Capture the cell that displays the provided text and extract its [X, Y] central coordinate. 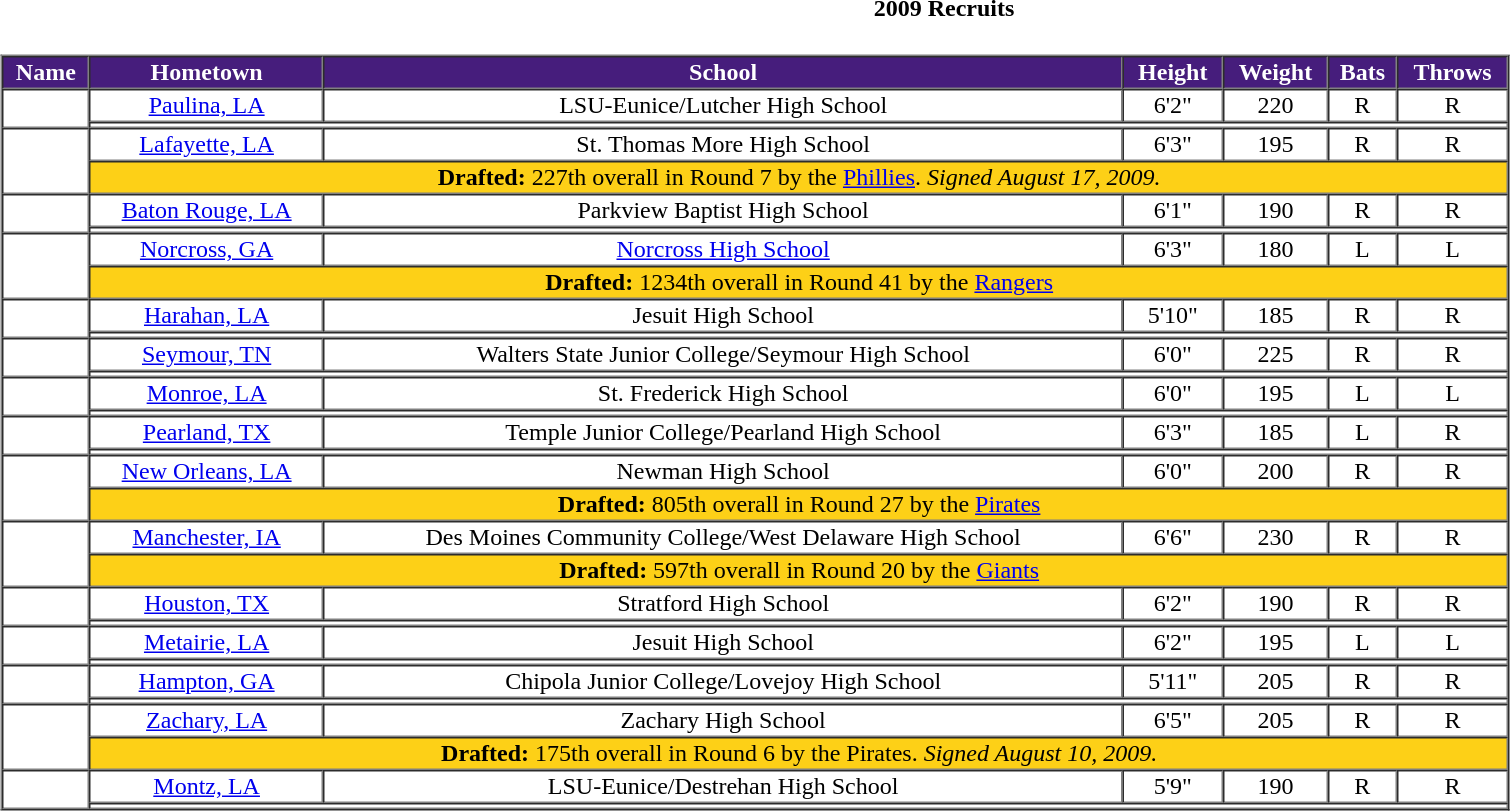
Montz, LA [207, 786]
230 [1276, 538]
Manchester, IA [207, 538]
Parkview Baptist High School [724, 210]
Drafted: 227th overall in Round 7 by the Phillies. Signed August 17, 2009. [800, 178]
Newman High School [724, 472]
6'1" [1173, 210]
Drafted: 597th overall in Round 20 by the Giants [800, 570]
5'11" [1173, 682]
Bats [1362, 72]
225 [1276, 354]
200 [1276, 472]
6'5" [1173, 720]
Pearland, TX [207, 432]
Harahan, LA [207, 316]
Temple Junior College/Pearland High School [724, 432]
St. Thomas More High School [724, 144]
Monroe, LA [207, 394]
New Orleans, LA [207, 472]
Stratford High School [724, 604]
Baton Rouge, LA [207, 210]
Norcross High School [724, 250]
Throws [1452, 72]
Lafayette, LA [207, 144]
Height [1173, 72]
Weight [1276, 72]
Seymour, TN [207, 354]
Paulina, LA [207, 106]
220 [1276, 106]
Norcross, GA [207, 250]
LSU-Eunice/Destrehan High School [724, 786]
180 [1276, 250]
Metairie, LA [207, 642]
5'10" [1173, 316]
6'6" [1173, 538]
LSU-Eunice/Lutcher High School [724, 106]
5'9" [1173, 786]
Zachary High School [724, 720]
Des Moines Community College/West Delaware High School [724, 538]
Hampton, GA [207, 682]
Name [46, 72]
Drafted: 1234th overall in Round 41 by the Rangers [800, 282]
St. Frederick High School [724, 394]
Houston, TX [207, 604]
Hometown [207, 72]
School [724, 72]
Chipola Junior College/Lovejoy High School [724, 682]
Drafted: 805th overall in Round 27 by the Pirates [800, 504]
Zachary, LA [207, 720]
Drafted: 175th overall in Round 6 by the Pirates. Signed August 10, 2009. [800, 754]
Walters State Junior College/Seymour High School [724, 354]
